Identify which cell holds the provided text, then report its [x, y] central coordinate. 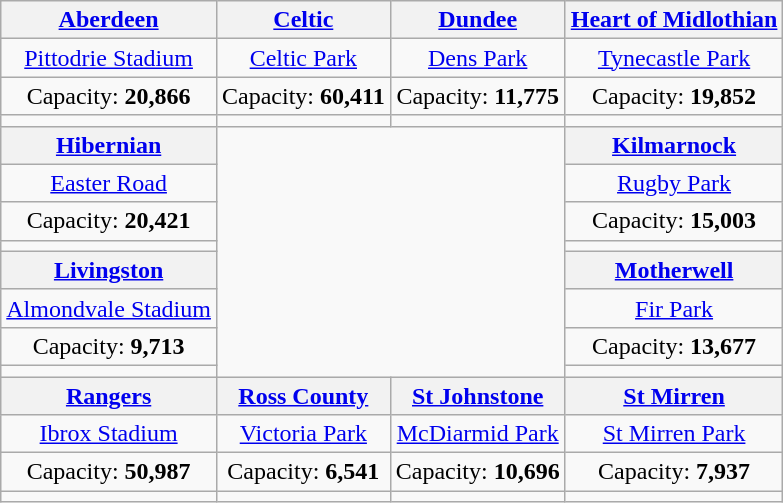
Pittodrie Stadium [109, 58]
Almondvale Stadium [109, 308]
St Mirren [674, 395]
St Mirren Park [674, 434]
Celtic [303, 20]
Livingston [109, 270]
Kilmarnock [674, 145]
Capacity: 10,696 [478, 472]
Ibrox Stadium [109, 434]
Fir Park [674, 308]
Capacity: 15,003 [674, 221]
Motherwell [674, 270]
Hibernian [109, 145]
Capacity: 20,421 [109, 221]
Dundee [478, 20]
Rangers [109, 395]
Capacity: 13,677 [674, 346]
Capacity: 11,775 [478, 96]
Capacity: 6,541 [303, 472]
St Johnstone [478, 395]
Capacity: 60,411 [303, 96]
Ross County [303, 395]
Rugby Park [674, 183]
Capacity: 19,852 [674, 96]
Victoria Park [303, 434]
McDiarmid Park [478, 434]
Heart of Midlothian [674, 20]
Capacity: 7,937 [674, 472]
Dens Park [478, 58]
Tynecastle Park [674, 58]
Celtic Park [303, 58]
Capacity: 50,987 [109, 472]
Easter Road [109, 183]
Capacity: 20,866 [109, 96]
Aberdeen [109, 20]
Capacity: 9,713 [109, 346]
